Determine the (x, y) coordinate at the center of the cell enclosing the given text.  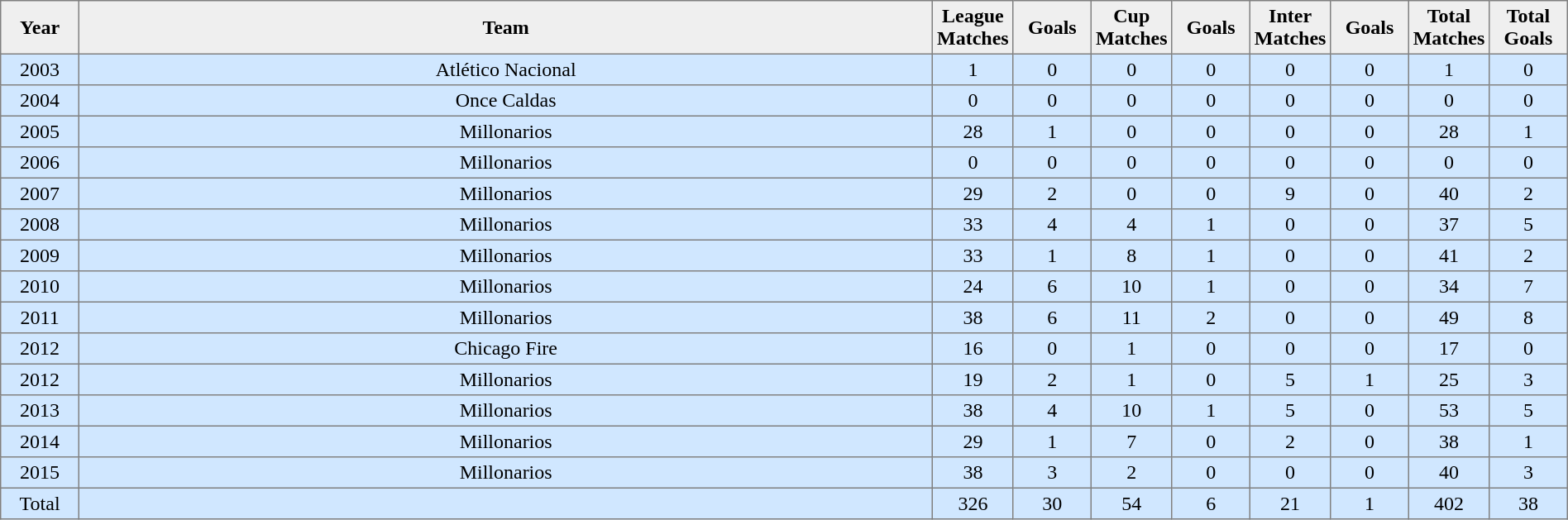
2008 (40, 225)
2006 (40, 163)
25 (1449, 379)
Inter Matches (1290, 27)
2015 (40, 473)
Chicago Fire (505, 349)
2011 (40, 317)
2004 (40, 101)
Year (40, 27)
Total Goals (1528, 27)
402 (1449, 503)
54 (1131, 503)
30 (1052, 503)
17 (1449, 349)
Team (505, 27)
34 (1449, 287)
Total Matches (1449, 27)
53 (1449, 411)
24 (973, 287)
49 (1449, 317)
Total (40, 503)
2013 (40, 411)
11 (1131, 317)
41 (1449, 255)
326 (973, 503)
League Matches (973, 27)
2005 (40, 131)
Atlético Nacional (505, 69)
Cup Matches (1131, 27)
2003 (40, 69)
2009 (40, 255)
19 (973, 379)
37 (1449, 225)
Once Caldas (505, 101)
16 (973, 349)
21 (1290, 503)
2007 (40, 193)
2010 (40, 287)
2014 (40, 441)
9 (1290, 193)
